For the text-containing cell, return its midpoint in [X, Y] coordinate format. 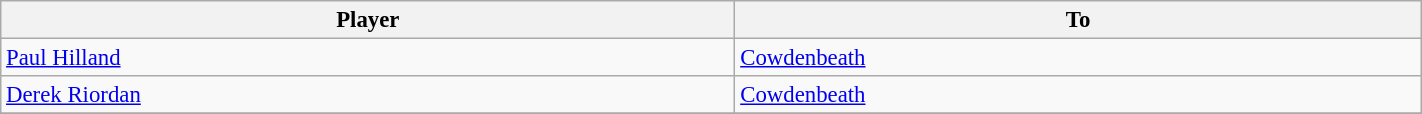
Derek Riordan [368, 95]
Player [368, 20]
To [1078, 20]
Paul Hilland [368, 58]
